Scan for the cell matching the given text and deliver its (X, Y) coordinate at center. 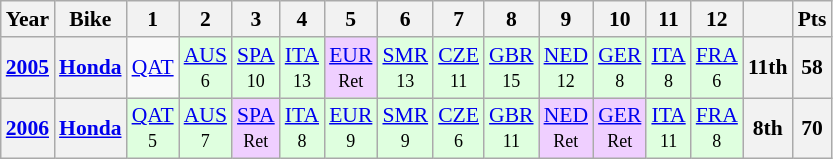
SPA10 (256, 68)
AUS7 (206, 128)
ITA13 (302, 68)
8 (512, 19)
GER8 (620, 68)
SMR13 (405, 68)
2005 (28, 68)
EURRet (350, 68)
8th (768, 128)
9 (566, 19)
10 (620, 19)
GBR11 (512, 128)
NEDRet (566, 128)
1 (153, 19)
Bike (90, 19)
NED12 (566, 68)
3 (256, 19)
ITA11 (668, 128)
11 (668, 19)
SMR9 (405, 128)
GERRet (620, 128)
11th (768, 68)
4 (302, 19)
2006 (28, 128)
QAT5 (153, 128)
SPARet (256, 128)
AUS6 (206, 68)
CZE6 (458, 128)
12 (717, 19)
58 (812, 68)
5 (350, 19)
CZE11 (458, 68)
2 (206, 19)
70 (812, 128)
6 (405, 19)
FRA6 (717, 68)
QAT (153, 68)
GBR15 (512, 68)
FRA8 (717, 128)
Pts (812, 19)
EUR9 (350, 128)
Year (28, 19)
7 (458, 19)
